Output the (x, y) coordinate of the center of the cell containing the given text.  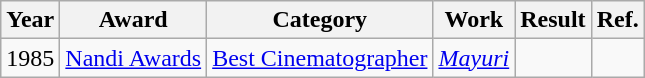
Nandi Awards (134, 58)
Category (320, 20)
Work (474, 20)
1985 (30, 58)
Ref. (618, 20)
Award (134, 20)
Mayuri (474, 58)
Result (553, 20)
Best Cinematographer (320, 58)
Year (30, 20)
